Provide the (x, y) coordinate of the cell's center where the given text is located.  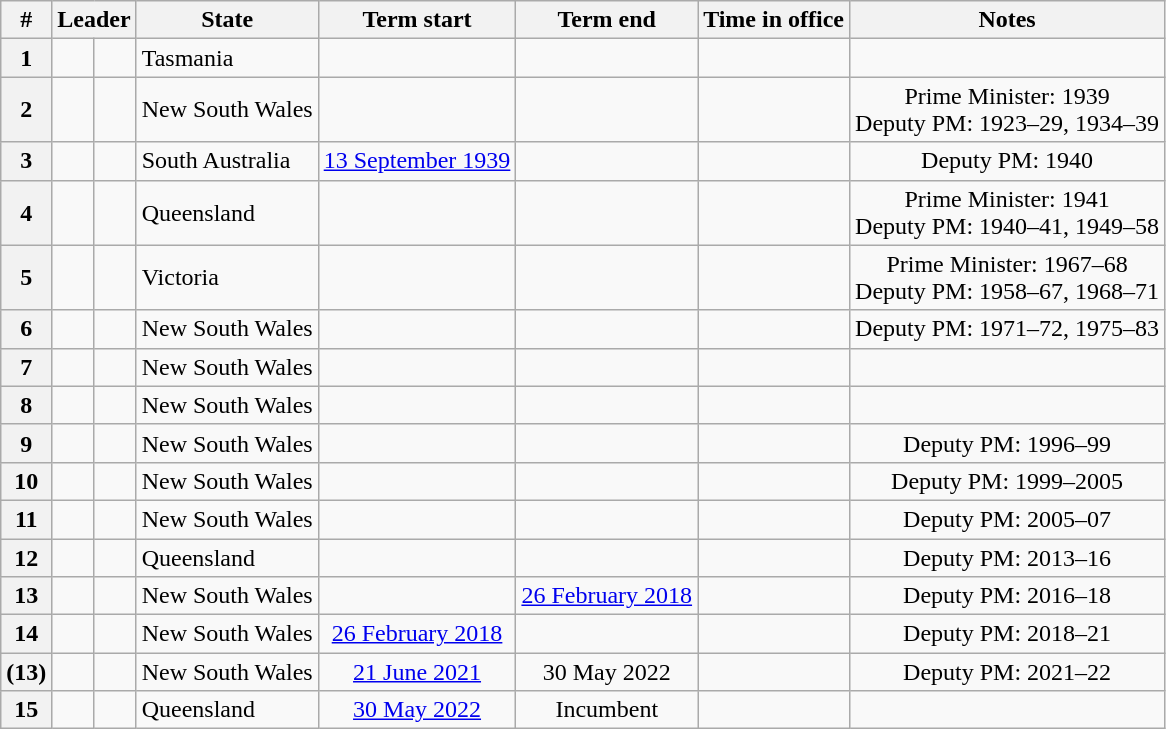
5 (26, 278)
Deputy PM: 2005–07 (1008, 519)
13 (26, 596)
1 (26, 58)
Deputy PM: 2018–21 (1008, 634)
Term start (417, 20)
3 (26, 161)
Notes (1008, 20)
Deputy PM: 2016–18 (1008, 596)
21 June 2021 (417, 672)
Deputy PM: 1971–72, 1975–83 (1008, 329)
Prime Minister: 1967–68Deputy PM: 1958–67, 1968–71 (1008, 278)
Deputy PM: 2021–22 (1008, 672)
14 (26, 634)
Victoria (227, 278)
4 (26, 212)
12 (26, 557)
South Australia (227, 161)
10 (26, 481)
2 (26, 110)
Prime Minister: 1939Deputy PM: 1923–29, 1934–39 (1008, 110)
6 (26, 329)
Deputy PM: 1996–99 (1008, 443)
Leader (94, 20)
Deputy PM: 1940 (1008, 161)
Deputy PM: 1999–2005 (1008, 481)
State (227, 20)
# (26, 20)
7 (26, 367)
13 September 1939 (417, 161)
15 (26, 710)
Term end (607, 20)
11 (26, 519)
8 (26, 405)
Tasmania (227, 58)
(13) (26, 672)
Incumbent (607, 710)
Deputy PM: 2013–16 (1008, 557)
9 (26, 443)
Time in office (774, 20)
Prime Minister: 1941Deputy PM: 1940–41, 1949–58 (1008, 212)
